Identify which cell holds the provided text, then report its [X, Y] central coordinate. 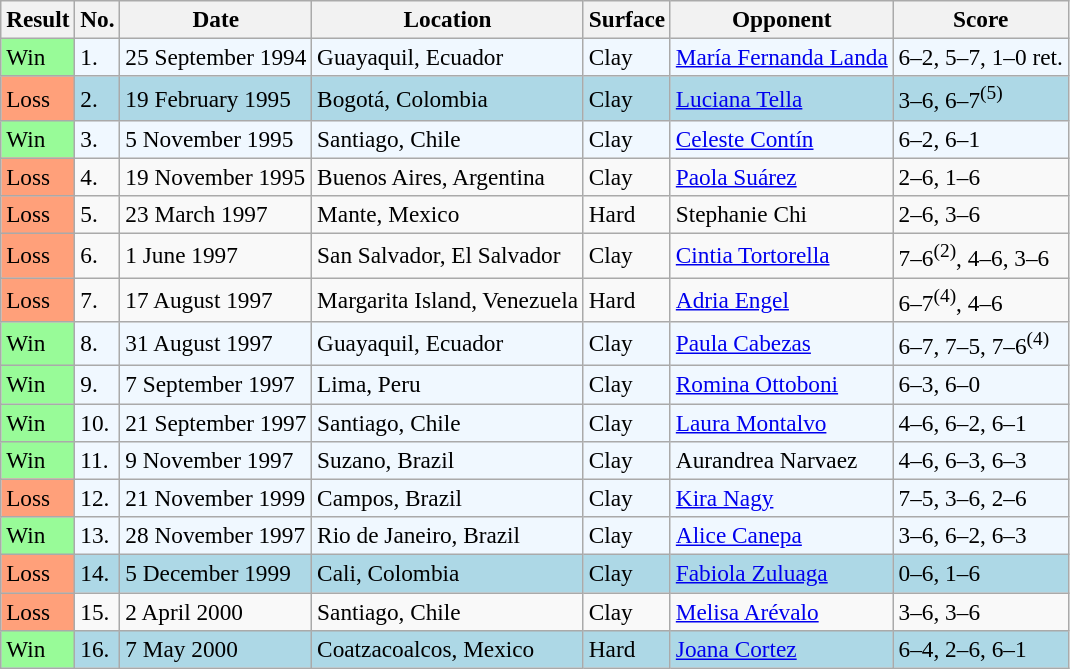
6–7, 7–5, 7–6(4) [980, 343]
10. [98, 422]
1 June 1997 [216, 255]
21 September 1997 [216, 422]
Paula Cabezas [782, 343]
Joana Cortez [782, 649]
6–4, 2–6, 6–1 [980, 649]
5 November 1995 [216, 139]
8. [98, 343]
15. [98, 611]
Opponent [782, 19]
Kira Nagy [782, 498]
16. [98, 649]
7. [98, 299]
4–6, 6–3, 6–3 [980, 460]
2–6, 1–6 [980, 177]
19 November 1995 [216, 177]
1. [98, 57]
Romina Ottoboni [782, 384]
Date [216, 19]
3–6, 3–6 [980, 611]
No. [98, 19]
6–2, 6–1 [980, 139]
San Salvador, El Salvador [448, 255]
Coatzacoalcos, Mexico [448, 649]
3–6, 6–2, 6–3 [980, 535]
Buenos Aires, Argentina [448, 177]
4. [98, 177]
9. [98, 384]
2. [98, 98]
Cali, Colombia [448, 573]
28 November 1997 [216, 535]
7–5, 3–6, 2–6 [980, 498]
Cintia Tortorella [782, 255]
11. [98, 460]
6–2, 5–7, 1–0 ret. [980, 57]
Bogotá, Colombia [448, 98]
2–6, 3–6 [980, 214]
9 November 1997 [216, 460]
Margarita Island, Venezuela [448, 299]
31 August 1997 [216, 343]
Result [38, 19]
Suzano, Brazil [448, 460]
Location [448, 19]
21 November 1999 [216, 498]
6–7(4), 4–6 [980, 299]
Score [980, 19]
5. [98, 214]
Paola Suárez [782, 177]
Lima, Peru [448, 384]
3. [98, 139]
4–6, 6–2, 6–1 [980, 422]
19 February 1995 [216, 98]
Laura Montalvo [782, 422]
Celeste Contín [782, 139]
25 September 1994 [216, 57]
7–6(2), 4–6, 3–6 [980, 255]
Fabiola Zuluaga [782, 573]
Mante, Mexico [448, 214]
7 September 1997 [216, 384]
17 August 1997 [216, 299]
Campos, Brazil [448, 498]
13. [98, 535]
Adria Engel [782, 299]
23 March 1997 [216, 214]
Stephanie Chi [782, 214]
2 April 2000 [216, 611]
0–6, 1–6 [980, 573]
Surface [626, 19]
14. [98, 573]
Aurandrea Narvaez [782, 460]
Luciana Tella [782, 98]
Alice Canepa [782, 535]
6–3, 6–0 [980, 384]
7 May 2000 [216, 649]
María Fernanda Landa [782, 57]
5 December 1999 [216, 573]
Melisa Arévalo [782, 611]
Rio de Janeiro, Brazil [448, 535]
6. [98, 255]
3–6, 6–7(5) [980, 98]
12. [98, 498]
